Capture the cell that displays the provided text and extract its [X, Y] central coordinate. 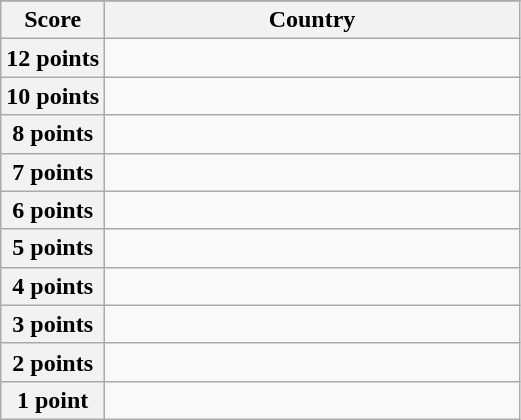
7 points [53, 172]
6 points [53, 210]
12 points [53, 58]
8 points [53, 134]
4 points [53, 286]
Country [312, 20]
10 points [53, 96]
5 points [53, 248]
1 point [53, 400]
2 points [53, 362]
Score [53, 20]
3 points [53, 324]
